Locate the cell with the specified text and output its [x, y] center coordinate. 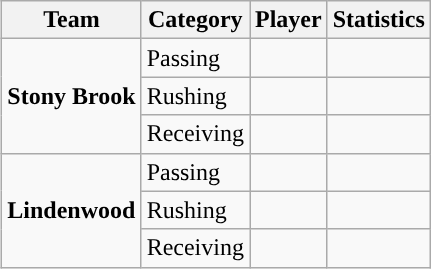
Category [195, 20]
Statistics [378, 20]
Team [72, 20]
Player [289, 20]
Stony Brook [72, 96]
Lindenwood [72, 210]
